For the text-containing cell, return its midpoint in (x, y) coordinate format. 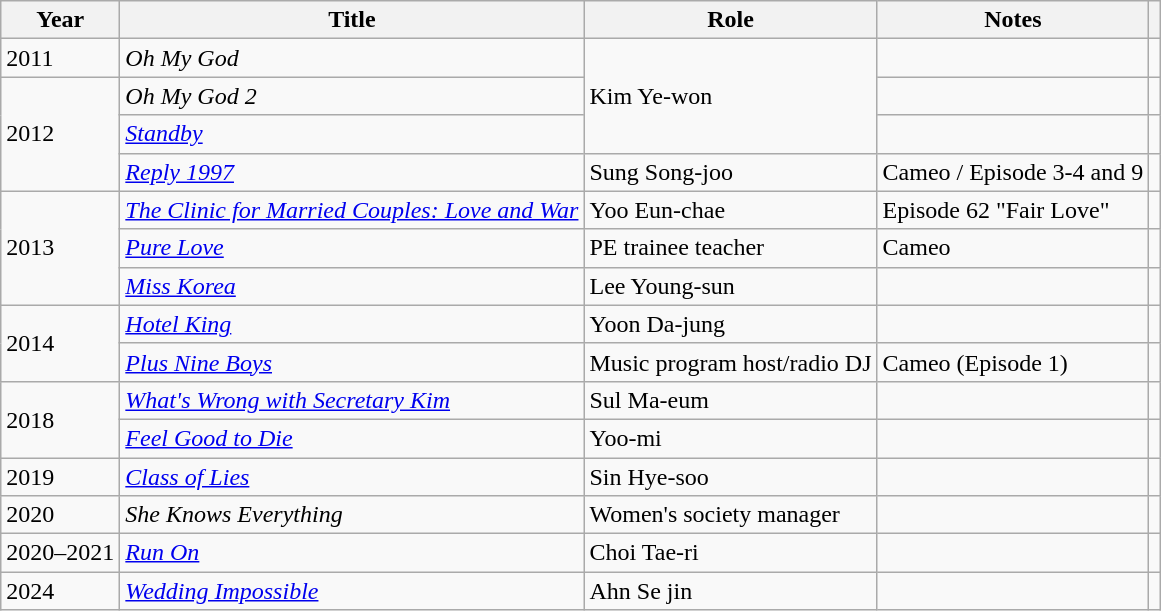
Women's society manager (730, 515)
Yoon Da-jung (730, 324)
What's Wrong with Secretary Kim (352, 400)
Yoo-mi (730, 438)
Sin Hye-soo (730, 477)
Sul Ma-eum (730, 400)
2024 (60, 591)
Notes (1013, 20)
Ahn Se jin (730, 591)
Standby (352, 134)
Feel Good to Die (352, 438)
2013 (60, 248)
Sung Song-joo (730, 172)
Miss Korea (352, 286)
Plus Nine Boys (352, 362)
The Clinic for Married Couples: Love and War (352, 210)
Lee Young-sun (730, 286)
Yoo Eun-chae (730, 210)
Role (730, 20)
2012 (60, 134)
Choi Tae-ri (730, 553)
2018 (60, 419)
Episode 62 "Fair Love" (1013, 210)
Pure Love (352, 248)
2014 (60, 343)
She Knows Everything (352, 515)
Hotel King (352, 324)
2019 (60, 477)
Year (60, 20)
Run On (352, 553)
2011 (60, 58)
2020–2021 (60, 553)
Wedding Impossible (352, 591)
Reply 1997 (352, 172)
Title (352, 20)
Music program host/radio DJ (730, 362)
Class of Lies (352, 477)
2020 (60, 515)
Cameo (1013, 248)
PE trainee teacher (730, 248)
Kim Ye-won (730, 96)
Oh My God (352, 58)
Cameo (Episode 1) (1013, 362)
Cameo / Episode 3-4 and 9 (1013, 172)
Oh My God 2 (352, 96)
